Locate the cell with the specified text and output its (x, y) center coordinate. 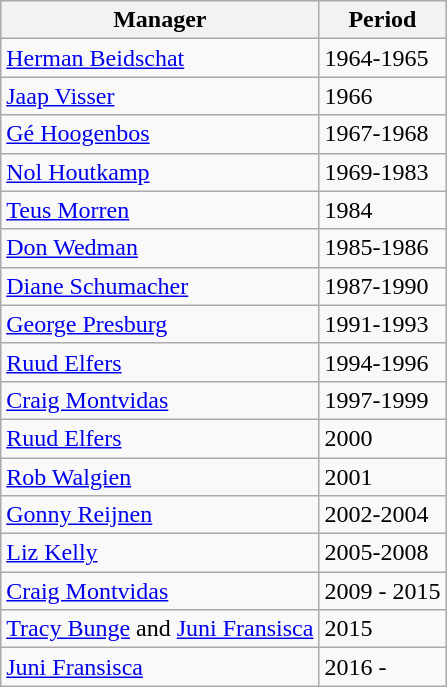
1984 (382, 210)
2015 (382, 629)
1964-1965 (382, 58)
1997-1999 (382, 400)
2000 (382, 438)
1991-1993 (382, 324)
1966 (382, 96)
1967-1968 (382, 134)
Rob Walgien (160, 477)
Gonny Reijnen (160, 515)
Teus Morren (160, 210)
2016 - (382, 667)
2009 - 2015 (382, 591)
Tracy Bunge and Juni Fransisca (160, 629)
1969-1983 (382, 172)
George Presburg (160, 324)
Manager (160, 20)
1987-1990 (382, 286)
Period (382, 20)
2005-2008 (382, 553)
Diane Schumacher (160, 286)
Nol Houtkamp (160, 172)
2001 (382, 477)
Gé Hoogenbos (160, 134)
Liz Kelly (160, 553)
2002-2004 (382, 515)
Juni Fransisca (160, 667)
1994-1996 (382, 362)
Jaap Visser (160, 96)
Herman Beidschat (160, 58)
1985-1986 (382, 248)
Don Wedman (160, 248)
